Capture the cell that displays the provided text and extract its [X, Y] central coordinate. 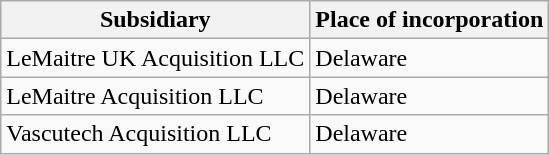
Subsidiary [156, 20]
Vascutech Acquisition LLC [156, 134]
Place of incorporation [430, 20]
LeMaitre Acquisition LLC [156, 96]
LeMaitre UK Acquisition LLC [156, 58]
